Find where the given text appears and provide that cell's center as [X, Y] coordinate. 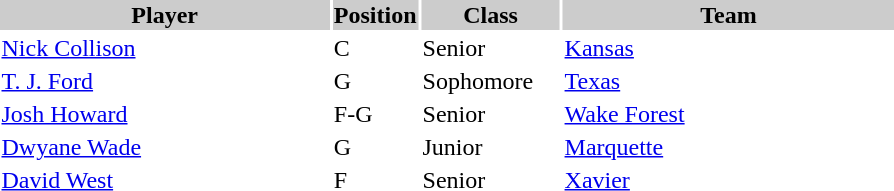
Wake Forest [728, 114]
Nick Collison [164, 48]
Josh Howard [164, 114]
Player [164, 15]
Kansas [728, 48]
Dwyane Wade [164, 147]
Marquette [728, 147]
Sophomore [490, 81]
Junior [490, 147]
Class [490, 15]
F-G [375, 114]
Position [375, 15]
Team [728, 15]
C [375, 48]
T. J. Ford [164, 81]
Texas [728, 81]
